From the cell containing the given text, extract its center point as (X, Y) coordinate. 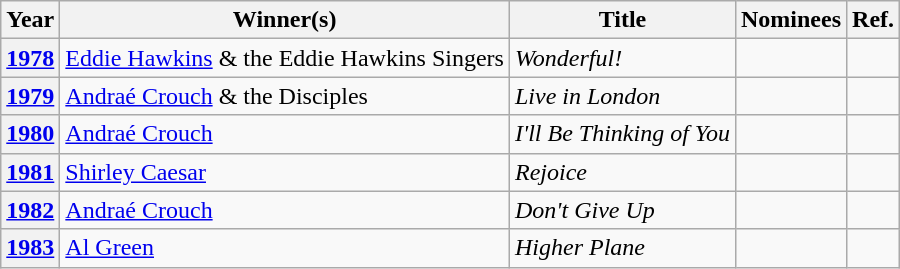
1981 (30, 172)
1978 (30, 58)
1980 (30, 134)
Live in London (622, 96)
I'll Be Thinking of You (622, 134)
Year (30, 20)
Rejoice (622, 172)
Winner(s) (285, 20)
1979 (30, 96)
Andraé Crouch & the Disciples (285, 96)
Shirley Caesar (285, 172)
Eddie Hawkins & the Eddie Hawkins Singers (285, 58)
1982 (30, 210)
Higher Plane (622, 248)
Al Green (285, 248)
Ref. (874, 20)
Nominees (790, 20)
Wonderful! (622, 58)
Title (622, 20)
Don't Give Up (622, 210)
1983 (30, 248)
